Pinpoint the cell where the given text exists, returning its (x, y) midpoint coordinate. 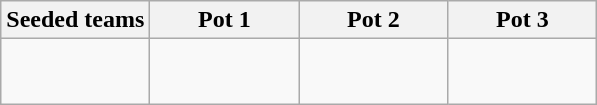
Pot 3 (522, 20)
Pot 1 (224, 20)
Pot 2 (374, 20)
Seeded teams (76, 20)
